Pinpoint the cell where the given text exists, returning its [X, Y] midpoint coordinate. 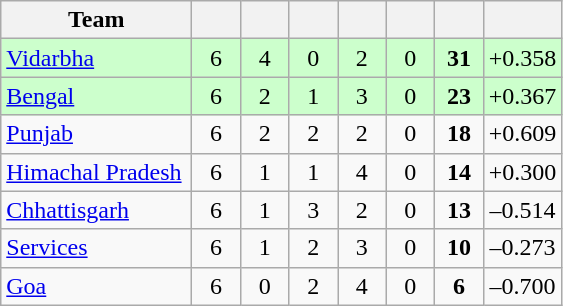
Team [96, 20]
+0.300 [522, 172]
Bengal [96, 96]
14 [460, 172]
Punjab [96, 134]
+0.609 [522, 134]
23 [460, 96]
+0.358 [522, 58]
Services [96, 248]
Vidarbha [96, 58]
13 [460, 210]
Himachal Pradesh [96, 172]
31 [460, 58]
–0.273 [522, 248]
Goa [96, 286]
–0.700 [522, 286]
+0.367 [522, 96]
–0.514 [522, 210]
18 [460, 134]
10 [460, 248]
Chhattisgarh [96, 210]
